Search for the cell housing the specified text and yield its (x, y) center coordinate. 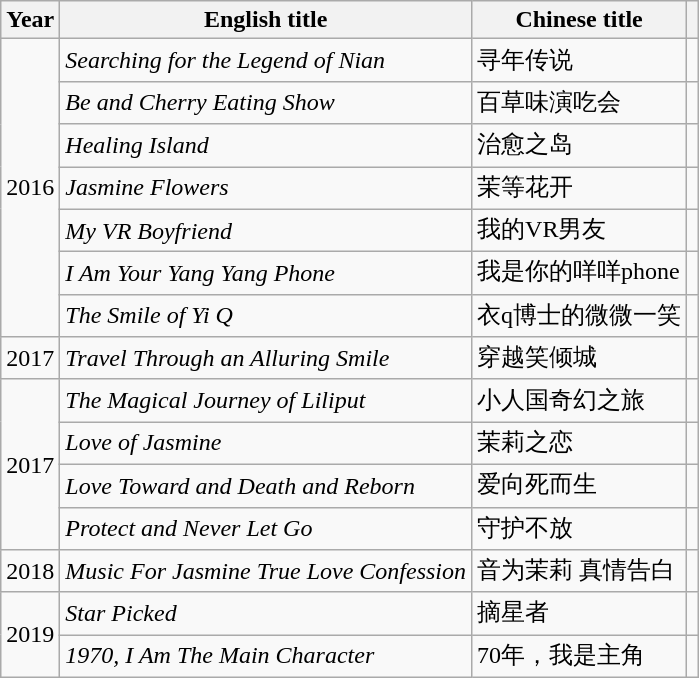
Chinese title (580, 20)
Music For Jasmine True Love Confession (266, 572)
The Smile of Yi Q (266, 316)
My VR Boyfriend (266, 230)
Star Picked (266, 614)
茉莉之恋 (580, 444)
治愈之岛 (580, 146)
我是你的咩咩phone (580, 274)
寻年传说 (580, 60)
2019 (30, 634)
Healing Island (266, 146)
70年，我是主角 (580, 656)
Protect and Never Let Go (266, 528)
茉等花开 (580, 188)
Jasmine Flowers (266, 188)
穿越笑倾城 (580, 358)
小人国奇幻之旅 (580, 400)
Love of Jasmine (266, 444)
Travel Through an Alluring Smile (266, 358)
1970, I Am The Main Character (266, 656)
Love Toward and Death and Reborn (266, 486)
衣q博士的微微一笑 (580, 316)
I Am Your Yang Yang Phone (266, 274)
守护不放 (580, 528)
爱向死而生 (580, 486)
我的VR男友 (580, 230)
2018 (30, 572)
摘星者 (580, 614)
Be and Cherry Eating Show (266, 102)
Searching for the Legend of Nian (266, 60)
The Magical Journey of Liliput (266, 400)
English title (266, 20)
2016 (30, 188)
Year (30, 20)
百草味演吃会 (580, 102)
音为茉莉 真情告白 (580, 572)
